Detect which cell encompasses the target text, then output its (X, Y) center coordinate. 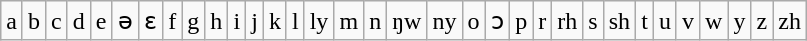
ɔ (498, 21)
b (34, 21)
p (522, 21)
a (12, 21)
ly (319, 21)
d (78, 21)
e (101, 21)
c (57, 21)
ŋw (407, 21)
o (474, 21)
t (645, 21)
z (762, 21)
ə (125, 21)
h (216, 21)
rh (568, 21)
n (376, 21)
g (194, 21)
i (237, 21)
r (542, 21)
u (664, 21)
sh (619, 21)
l (295, 21)
s (593, 21)
m (349, 21)
k (274, 21)
w (714, 21)
y (740, 21)
zh (790, 21)
j (255, 21)
v (688, 21)
ny (444, 21)
f (172, 21)
ɛ (150, 21)
